Detect which cell encompasses the target text, then output its [X, Y] center coordinate. 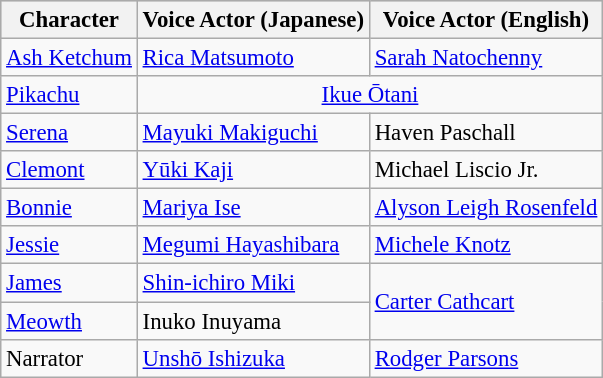
Unshō Ishizuka [253, 358]
Ash Ketchum [70, 57]
Michael Liscio Jr. [486, 170]
Clemont [70, 170]
Michele Knotz [486, 245]
Alyson Leigh Rosenfeld [486, 208]
Mariya Ise [253, 208]
Mayuki Makiguchi [253, 133]
Ikue Ōtani [370, 95]
Meowth [70, 321]
Sarah Natochenny [486, 57]
Serena [70, 133]
Voice Actor (English) [486, 20]
James [70, 283]
Bonnie [70, 208]
Megumi Hayashibara [253, 245]
Rica Matsumoto [253, 57]
Yūki Kaji [253, 170]
Narrator [70, 358]
Inuko Inuyama [253, 321]
Pikachu [70, 95]
Shin-ichiro Miki [253, 283]
Carter Cathcart [486, 302]
Rodger Parsons [486, 358]
Voice Actor (Japanese) [253, 20]
Jessie [70, 245]
Haven Paschall [486, 133]
Character [70, 20]
